Return the [x, y] coordinate for the center point of the cell that contains the specified text.  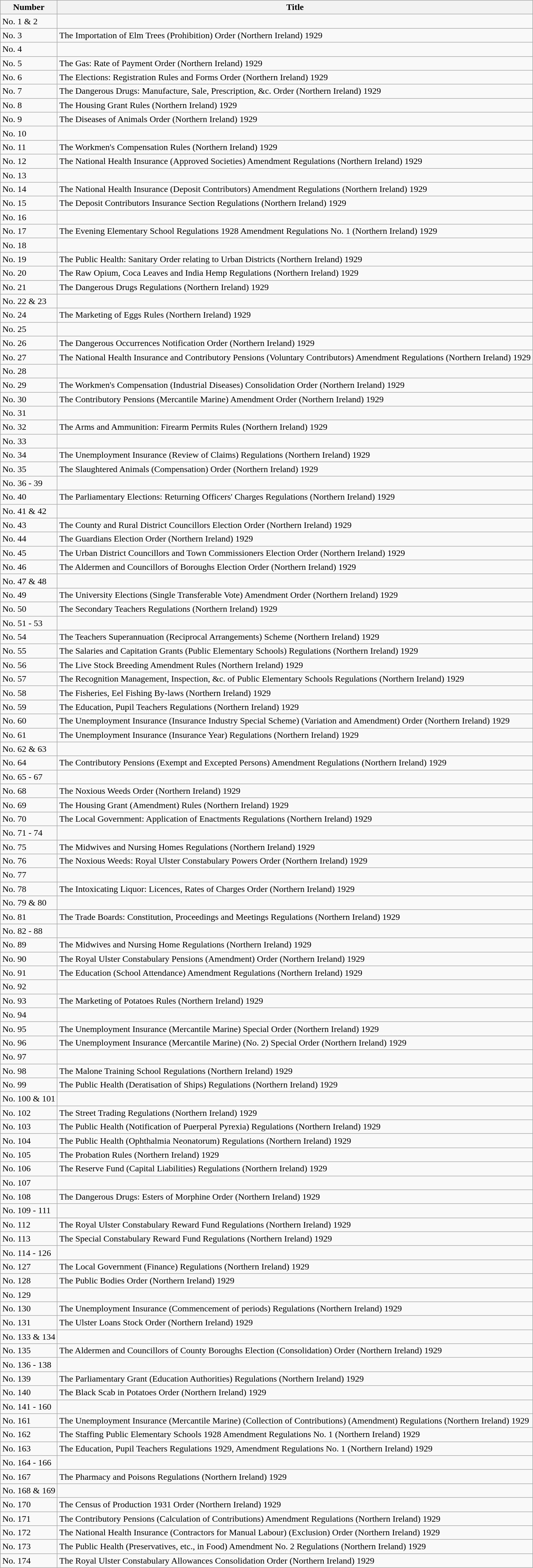
The Unemployment Insurance (Mercantile Marine) (Collection of Contributions) (Amendment) Regulations (Northern Ireland) 1929 [295, 1421]
No. 106 [29, 1169]
The Urban District Councillors and Town Commissioners Election Order (Northern Ireland) 1929 [295, 553]
No. 167 [29, 1476]
The Dangerous Drugs: Esters of Morphine Order (Northern Ireland) 1929 [295, 1197]
No. 32 [29, 427]
No. 98 [29, 1071]
No. 81 [29, 917]
The Royal Ulster Constabulary Reward Fund Regulations (Northern Ireland) 1929 [295, 1225]
Number [29, 7]
No. 27 [29, 357]
No. 29 [29, 385]
No. 129 [29, 1294]
The Public Bodies Order (Northern Ireland) 1929 [295, 1281]
The Unemployment Insurance (Commencement of periods) Regulations (Northern Ireland) 1929 [295, 1309]
No. 79 & 80 [29, 903]
The Live Stock Breeding Amendment Rules (Northern Ireland) 1929 [295, 665]
No. 162 [29, 1435]
No. 56 [29, 665]
No. 21 [29, 287]
The Noxious Weeds Order (Northern Ireland) 1929 [295, 791]
No. 41 & 42 [29, 511]
No. 4 [29, 49]
The Reserve Fund (Capital Liabilities) Regulations (Northern Ireland) 1929 [295, 1169]
No. 19 [29, 259]
The Pharmacy and Poisons Regulations (Northern Ireland) 1929 [295, 1476]
No. 172 [29, 1533]
The Workmen's Compensation (Industrial Diseases) Consolidation Order (Northern Ireland) 1929 [295, 385]
The Street Trading Regulations (Northern Ireland) 1929 [295, 1113]
No. 54 [29, 637]
The Public Health: Sanitary Order relating to Urban Districts (Northern Ireland) 1929 [295, 259]
No. 82 - 88 [29, 931]
No. 103 [29, 1127]
No. 62 & 63 [29, 749]
The National Health Insurance and Contributory Pensions (Voluntary Contributors) Amendment Regulations (Northern Ireland) 1929 [295, 357]
No. 10 [29, 133]
The Unemployment Insurance (Review of Claims) Regulations (Northern Ireland) 1929 [295, 455]
The Noxious Weeds: Royal Ulster Constabulary Powers Order (Northern Ireland) 1929 [295, 861]
No. 26 [29, 343]
Title [295, 7]
No. 7 [29, 91]
The Marketing of Potatoes Rules (Northern Ireland) 1929 [295, 1001]
The Parliamentary Elections: Returning Officers' Charges Regulations (Northern Ireland) 1929 [295, 497]
No. 161 [29, 1421]
No. 5 [29, 63]
No. 89 [29, 945]
The Public Health (Notification of Puerperal Pyrexia) Regulations (Northern Ireland) 1929 [295, 1127]
The Malone Training School Regulations (Northern Ireland) 1929 [295, 1071]
No. 20 [29, 273]
No. 24 [29, 315]
The Raw Opium, Coca Leaves and India Hemp Regulations (Northern Ireland) 1929 [295, 273]
The Unemployment Insurance (Mercantile Marine) Special Order (Northern Ireland) 1929 [295, 1029]
The National Health Insurance (Approved Societies) Amendment Regulations (Northern Ireland) 1929 [295, 161]
The Black Scab in Potatoes Order (Northern Ireland) 1929 [295, 1393]
The Local Government (Finance) Regulations (Northern Ireland) 1929 [295, 1267]
The Housing Grant (Amendment) Rules (Northern Ireland) 1929 [295, 805]
No. 60 [29, 721]
The Public Health (Deratisation of Ships) Regulations (Northern Ireland) 1929 [295, 1085]
The Dangerous Drugs: Manufacture, Sale, Prescription, &c. Order (Northern Ireland) 1929 [295, 91]
The Marketing of Eggs Rules (Northern Ireland) 1929 [295, 315]
No. 93 [29, 1001]
No. 45 [29, 553]
No. 55 [29, 651]
The Elections: Registration Rules and Forms Order (Northern Ireland) 1929 [295, 77]
The Evening Elementary School Regulations 1928 Amendment Regulations No. 1 (Northern Ireland) 1929 [295, 231]
The Salaries and Capitation Grants (Public Elementary Schools) Regulations (Northern Ireland) 1929 [295, 651]
The Public Health (Preservatives, etc., in Food) Amendment No. 2 Regulations (Northern Ireland) 1929 [295, 1547]
The Contributory Pensions (Mercantile Marine) Amendment Order (Northern Ireland) 1929 [295, 399]
No. 168 & 169 [29, 1490]
The Public Health (Ophthalmia Neonatorum) Regulations (Northern Ireland) 1929 [295, 1141]
The National Health Insurance (Deposit Contributors) Amendment Regulations (Northern Ireland) 1929 [295, 189]
No. 51 - 53 [29, 623]
No. 61 [29, 735]
No. 90 [29, 959]
The Education, Pupil Teachers Regulations (Northern Ireland) 1929 [295, 707]
The Trade Boards: Constitution, Proceedings and Meetings Regulations (Northern Ireland) 1929 [295, 917]
No. 9 [29, 119]
No. 64 [29, 763]
The Intoxicating Liquor: Licences, Rates of Charges Order (Northern Ireland) 1929 [295, 889]
No. 78 [29, 889]
No. 14 [29, 189]
No. 70 [29, 819]
No. 108 [29, 1197]
The Contributory Pensions (Calculation of Contributions) Amendment Regulations (Northern Ireland) 1929 [295, 1519]
The Arms and Ammunition: Firearm Permits Rules (Northern Ireland) 1929 [295, 427]
The Unemployment Insurance (Mercantile Marine) (No. 2) Special Order (Northern Ireland) 1929 [295, 1043]
The Unemployment Insurance (Insurance Year) Regulations (Northern Ireland) 1929 [295, 735]
The Staffing Public Elementary Schools 1928 Amendment Regulations No. 1 (Northern Ireland) 1929 [295, 1435]
No. 36 - 39 [29, 483]
The Guardians Election Order (Northern Ireland) 1929 [295, 539]
The University Elections (Single Transferable Vote) Amendment Order (Northern Ireland) 1929 [295, 595]
No. 68 [29, 791]
No. 130 [29, 1309]
The Dangerous Occurrences Notification Order (Northern Ireland) 1929 [295, 343]
The Fisheries, Eel Fishing By-laws (Northern Ireland) 1929 [295, 693]
The Royal Ulster Constabulary Pensions (Amendment) Order (Northern Ireland) 1929 [295, 959]
No. 76 [29, 861]
No. 109 - 111 [29, 1211]
No. 1 & 2 [29, 21]
The Teachers Superannuation (Reciprocal Arrangements) Scheme (Northern Ireland) 1929 [295, 637]
No. 170 [29, 1504]
The Secondary Teachers Regulations (Northern Ireland) 1929 [295, 609]
No. 102 [29, 1113]
No. 164 - 166 [29, 1462]
The Recognition Management, Inspection, &c. of Public Elementary Schools Regulations (Northern Ireland) 1929 [295, 679]
No. 113 [29, 1239]
No. 100 & 101 [29, 1099]
The National Health Insurance (Contractors for Manual Labour) (Exclusion) Order (Northern Ireland) 1929 [295, 1533]
No. 135 [29, 1351]
No. 12 [29, 161]
No. 8 [29, 105]
The Unemployment Insurance (Insurance Industry Special Scheme) (Variation and Amendment) Order (Northern Ireland) 1929 [295, 721]
No. 75 [29, 847]
The County and Rural District Councillors Election Order (Northern Ireland) 1929 [295, 525]
The Aldermen and Councillors of County Boroughs Election (Consolidation) Order (Northern Ireland) 1929 [295, 1351]
No. 140 [29, 1393]
No. 15 [29, 203]
No. 92 [29, 987]
The Diseases of Animals Order (Northern Ireland) 1929 [295, 119]
The Ulster Loans Stock Order (Northern Ireland) 1929 [295, 1323]
The Aldermen and Councillors of Boroughs Election Order (Northern Ireland) 1929 [295, 567]
No. 95 [29, 1029]
No. 163 [29, 1449]
The Midwives and Nursing Homes Regulations (Northern Ireland) 1929 [295, 847]
No. 28 [29, 371]
No. 174 [29, 1561]
No. 40 [29, 497]
The Workmen's Compensation Rules (Northern Ireland) 1929 [295, 147]
No. 114 - 126 [29, 1253]
No. 3 [29, 35]
The Midwives and Nursing Home Regulations (Northern Ireland) 1929 [295, 945]
The Gas: Rate of Payment Order (Northern Ireland) 1929 [295, 63]
The Importation of Elm Trees (Prohibition) Order (Northern Ireland) 1929 [295, 35]
No. 58 [29, 693]
No. 133 & 134 [29, 1337]
No. 57 [29, 679]
The Probation Rules (Northern Ireland) 1929 [295, 1155]
No. 71 - 74 [29, 833]
No. 59 [29, 707]
No. 34 [29, 455]
No. 35 [29, 469]
The Special Constabulary Reward Fund Regulations (Northern Ireland) 1929 [295, 1239]
No. 105 [29, 1155]
No. 131 [29, 1323]
The Slaughtered Animals (Compensation) Order (Northern Ireland) 1929 [295, 469]
No. 50 [29, 609]
No. 44 [29, 539]
The Census of Production 1931 Order (Northern Ireland) 1929 [295, 1504]
The Royal Ulster Constabulary Allowances Consolidation Order (Northern Ireland) 1929 [295, 1561]
No. 104 [29, 1141]
No. 77 [29, 875]
No. 99 [29, 1085]
No. 33 [29, 441]
No. 25 [29, 329]
No. 97 [29, 1057]
No. 46 [29, 567]
No. 171 [29, 1519]
The Education (School Attendance) Amendment Regulations (Northern Ireland) 1929 [295, 973]
No. 173 [29, 1547]
No. 47 & 48 [29, 581]
No. 49 [29, 595]
The Dangerous Drugs Regulations (Northern Ireland) 1929 [295, 287]
No. 65 - 67 [29, 777]
The Housing Grant Rules (Northern Ireland) 1929 [295, 105]
No. 96 [29, 1043]
No. 112 [29, 1225]
No. 69 [29, 805]
The Local Government: Application of Enactments Regulations (Northern Ireland) 1929 [295, 819]
No. 128 [29, 1281]
No. 136 - 138 [29, 1365]
No. 139 [29, 1379]
No. 31 [29, 413]
No. 127 [29, 1267]
No. 18 [29, 245]
No. 13 [29, 175]
The Deposit Contributors Insurance Section Regulations (Northern Ireland) 1929 [295, 203]
No. 16 [29, 217]
No. 94 [29, 1015]
No. 43 [29, 525]
No. 141 - 160 [29, 1407]
No. 11 [29, 147]
No. 6 [29, 77]
The Education, Pupil Teachers Regulations 1929, Amendment Regulations No. 1 (Northern Ireland) 1929 [295, 1449]
The Parliamentary Grant (Education Authorities) Regulations (Northern Ireland) 1929 [295, 1379]
No. 107 [29, 1183]
No. 22 & 23 [29, 301]
No. 91 [29, 973]
No. 30 [29, 399]
The Contributory Pensions (Exempt and Excepted Persons) Amendment Regulations (Northern Ireland) 1929 [295, 763]
No. 17 [29, 231]
